From the cell containing the given text, extract its center point as (x, y) coordinate. 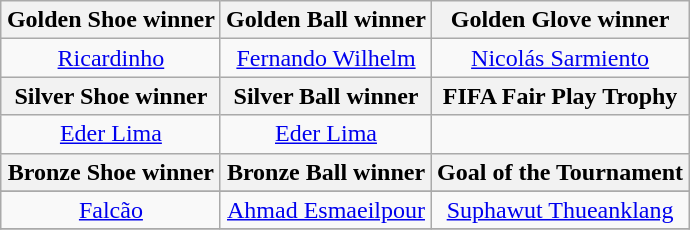
Golden Shoe winner (110, 20)
Ricardinho (110, 58)
Falcão (110, 210)
Goal of the Tournament (560, 172)
Suphawut Thueanklang (560, 210)
Ahmad Esmaeilpour (326, 210)
Silver Ball winner (326, 96)
Golden Ball winner (326, 20)
Bronze Ball winner (326, 172)
Golden Glove winner (560, 20)
Nicolás Sarmiento (560, 58)
Fernando Wilhelm (326, 58)
Bronze Shoe winner (110, 172)
FIFA Fair Play Trophy (560, 96)
Silver Shoe winner (110, 96)
